Locate the cell with the specified text and output its (X, Y) center coordinate. 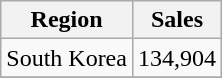
South Korea (67, 58)
134,904 (176, 58)
Sales (176, 20)
Region (67, 20)
